Return the (x, y) coordinate for the center point of the cell that contains the specified text.  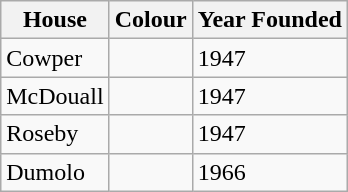
House (55, 20)
Year Founded (270, 20)
Dumolo (55, 172)
McDouall (55, 96)
Colour (150, 20)
Cowper (55, 58)
Roseby (55, 134)
1966 (270, 172)
